Pinpoint the cell where the given text exists, returning its [X, Y] midpoint coordinate. 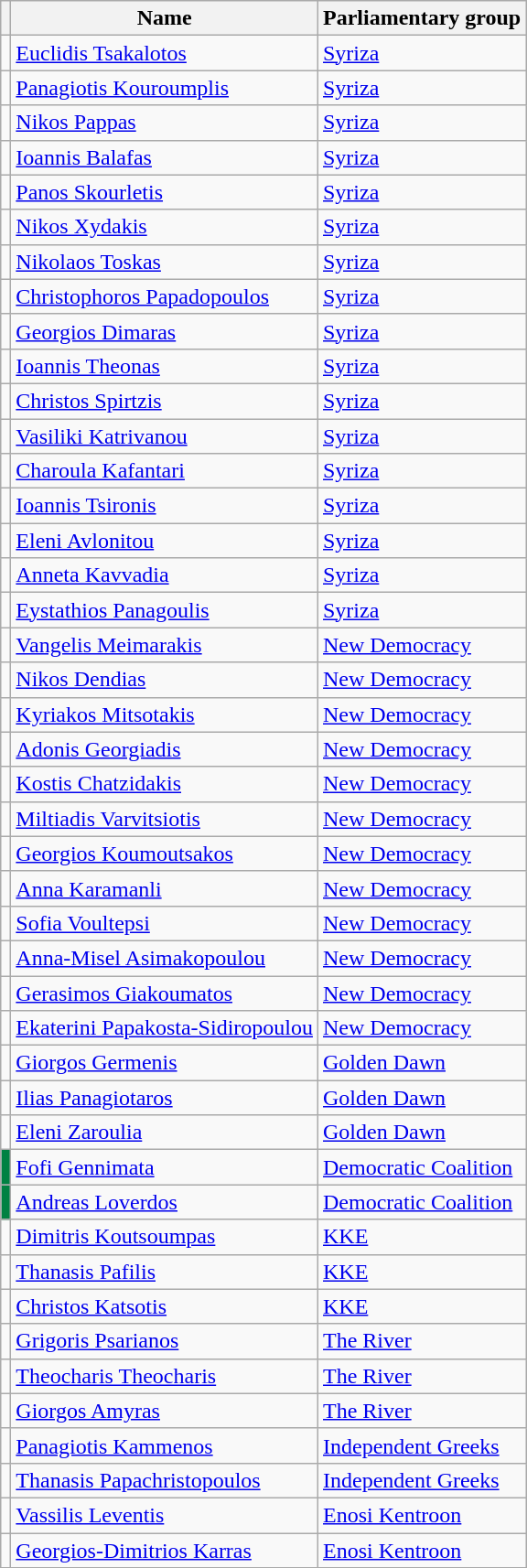
Ioannis Tsironis [165, 506]
Gerasimos Giakoumatos [165, 993]
Miltiadis Varvitsiotis [165, 819]
Nikolaos Toskas [165, 262]
Giorgos Germenis [165, 1063]
Thanasis Papachristopoulos [165, 1480]
Kostis Chatzidakis [165, 784]
Christophoros Papadopoulos [165, 296]
Grigoris Psarianos [165, 1341]
Georgios Koumoutsakos [165, 854]
Vangelis Meimarakis [165, 645]
Andreas Loverdos [165, 1202]
Vasiliki Katrivanou [165, 436]
Charoula Kafantari [165, 471]
Ekaterini Papakosta-Sidiropoulou [165, 1028]
Georgios-Dimitrios Karras [165, 1551]
Panagiotis Kammenos [165, 1445]
Giorgos Amyras [165, 1411]
Eleni Avlonitou [165, 541]
Christos Katsotis [165, 1306]
Anna-Misel Asimakopoulou [165, 958]
Sofia Voultepsi [165, 923]
Kyriakos Mitsotakis [165, 714]
Fofi Gennimata [165, 1167]
Nikos Pappas [165, 123]
Eleni Zaroulia [165, 1133]
Anneta Kavvadia [165, 575]
Ioannis Balafas [165, 157]
Euclidis Tsakalotos [165, 53]
Thanasis Pafilis [165, 1272]
Dimitris Koutsoumpas [165, 1237]
Georgios Dimaras [165, 331]
Anna Karamanli [165, 888]
Panos Skourletis [165, 192]
Theocharis Theocharis [165, 1376]
Nikos Dendias [165, 680]
Christos Spirtzis [165, 401]
Eystathios Panagoulis [165, 610]
Parliamentary group [421, 18]
Nikos Xydakis [165, 227]
Name [165, 18]
Ilias Panagiotaros [165, 1098]
Panagiotis Kouroumplis [165, 88]
Vassilis Leventis [165, 1515]
Ioannis Theonas [165, 366]
Adonis Georgiadis [165, 749]
